From the cell containing the given text, extract its center point as [x, y] coordinate. 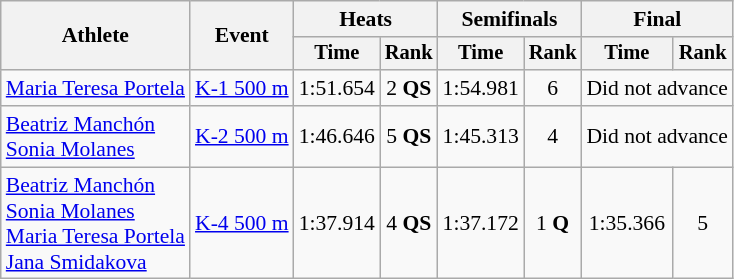
1:54.981 [481, 88]
5 [702, 223]
1:35.366 [626, 223]
6 [553, 88]
K-2 500 m [242, 136]
2 QS [409, 88]
Heats [366, 19]
Beatriz ManchónSonia Molanes [96, 136]
Final [657, 19]
1 Q [553, 223]
Beatriz ManchónSonia MolanesMaria Teresa PortelaJana Smidakova [96, 223]
1:37.172 [481, 223]
4 QS [409, 223]
1:37.914 [337, 223]
K-4 500 m [242, 223]
1:46.646 [337, 136]
4 [553, 136]
5 QS [409, 136]
K-1 500 m [242, 88]
Athlete [96, 36]
Maria Teresa Portela [96, 88]
1:51.654 [337, 88]
Event [242, 36]
Semifinals [510, 19]
1:45.313 [481, 136]
